Identify which cell holds the provided text, then report its (X, Y) central coordinate. 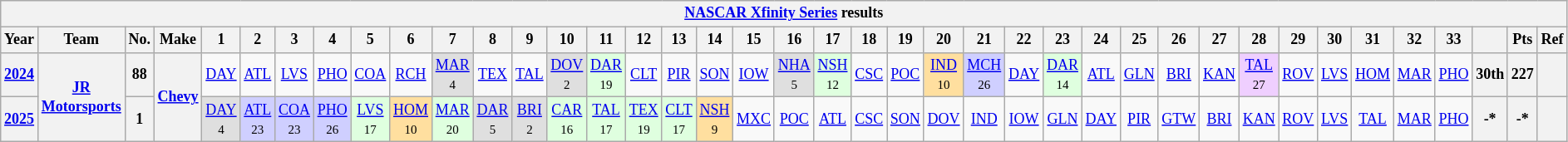
CLT (643, 75)
CLT17 (678, 120)
33 (1453, 40)
GTW (1179, 120)
NHA5 (794, 75)
No. (140, 40)
32 (1414, 40)
20 (944, 40)
Chevy (178, 96)
11 (607, 40)
HOM10 (411, 120)
IND (984, 120)
7 (452, 40)
22 (1024, 40)
9 (530, 40)
COA (371, 75)
BRI2 (530, 120)
30 (1335, 40)
3 (294, 40)
14 (715, 40)
12 (643, 40)
17 (833, 40)
NSH9 (715, 120)
DOV2 (567, 75)
TAL27 (1259, 75)
MXC (754, 120)
21 (984, 40)
IND10 (944, 75)
31 (1373, 40)
Make (178, 40)
TEX19 (643, 120)
88 (140, 75)
27 (1220, 40)
28 (1259, 40)
PHO26 (333, 120)
25 (1139, 40)
NASCAR Xfinity Series results (784, 13)
4 (333, 40)
MAR4 (452, 75)
Pts (1522, 40)
TAL17 (607, 120)
18 (870, 40)
DAR19 (607, 75)
DOV (944, 120)
5 (371, 40)
Year (20, 40)
6 (411, 40)
8 (492, 40)
2 (258, 40)
TEX (492, 75)
Team (81, 40)
COA23 (294, 120)
10 (567, 40)
HOM (1373, 75)
RCH (411, 75)
30th (1490, 75)
CAR16 (567, 120)
Ref (1552, 40)
ATL23 (258, 120)
JR Motorsports (81, 96)
2025 (20, 120)
LVS17 (371, 120)
2024 (20, 75)
23 (1063, 40)
227 (1522, 75)
29 (1299, 40)
DAY4 (221, 120)
13 (678, 40)
24 (1101, 40)
16 (794, 40)
NSH12 (833, 75)
DAR14 (1063, 75)
15 (754, 40)
19 (905, 40)
MCH26 (984, 75)
MAR20 (452, 120)
DAR5 (492, 120)
26 (1179, 40)
